Determine the (X, Y) coordinate at the center of the cell enclosing the given text.  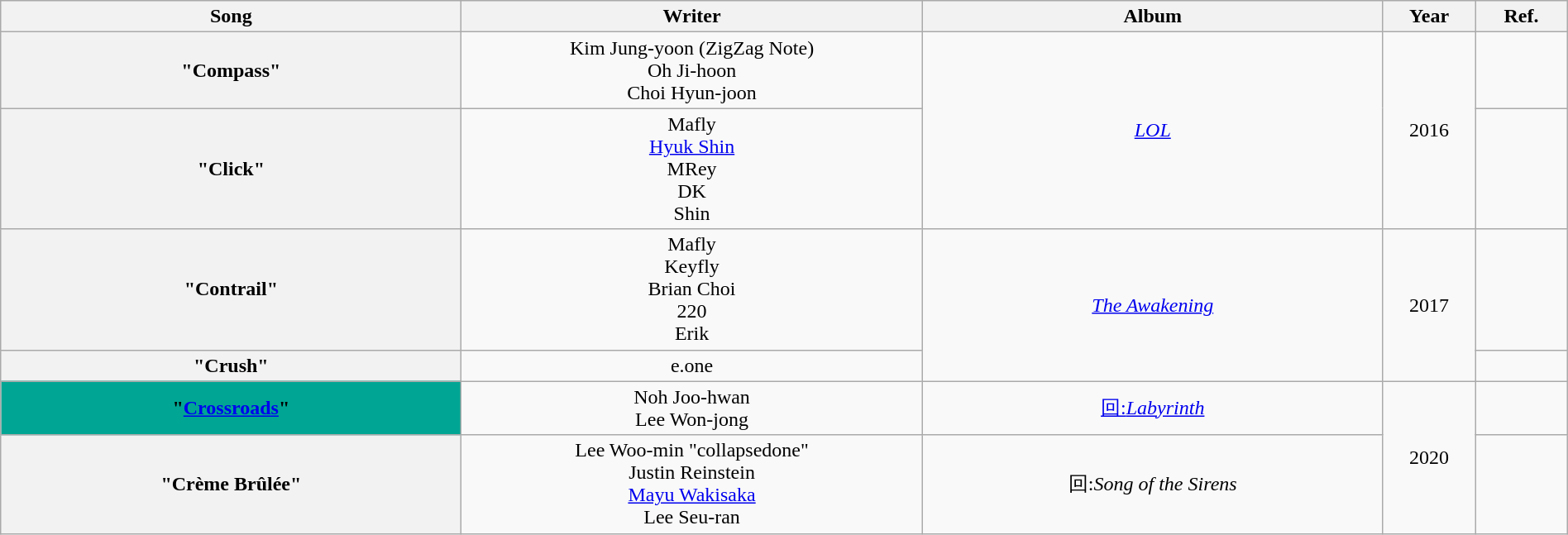
MaflyKeyflyBrian Choi220Erik (691, 289)
Noh Joo-hwanLee Won-jong (691, 408)
e.one (691, 365)
Lee Woo-min "collapsedone"Justin ReinsteinMayu WakisakaLee Seu-ran (691, 485)
Kim Jung-yoon (ZigZag Note)Oh Ji-hoonChoi Hyun-joon (691, 70)
"Compass" (232, 70)
"Contrail" (232, 289)
Album (1153, 17)
回:Labyrinth (1153, 408)
回:Song of the Sirens (1153, 485)
MaflyHyuk ShinMReyDKShin (691, 169)
Writer (691, 17)
"Click" (232, 169)
2016 (1429, 131)
2020 (1429, 457)
Year (1429, 17)
"Crush" (232, 365)
LOL (1153, 131)
Song (232, 17)
Ref. (1522, 17)
The Awakening (1153, 305)
"Crème Brûlée" (232, 485)
"Crossroads" (232, 408)
2017 (1429, 305)
